Identify which cell holds the provided text, then report its [X, Y] central coordinate. 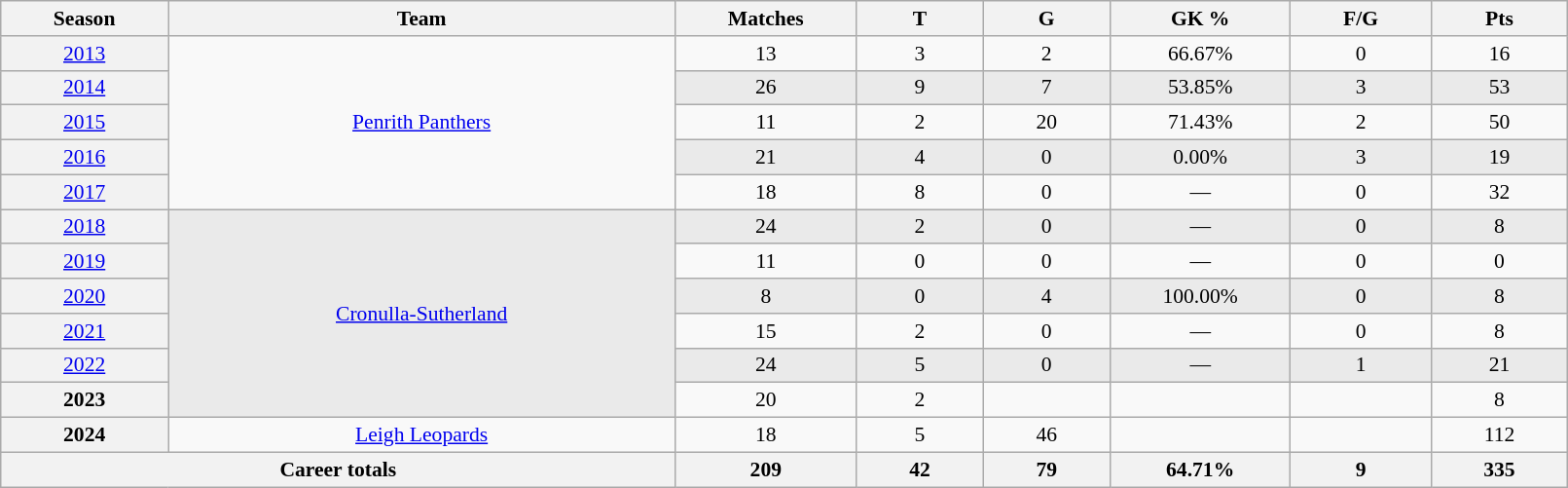
2021 [85, 331]
64.71% [1200, 469]
46 [1046, 435]
Career totals [339, 469]
79 [1046, 469]
112 [1499, 435]
2016 [85, 158]
T [920, 19]
71.43% [1200, 123]
Penrith Panthers [422, 123]
Pts [1499, 19]
Team [422, 19]
2015 [85, 123]
0.00% [1200, 158]
53.85% [1200, 88]
2022 [85, 365]
2017 [85, 192]
Matches [766, 19]
7 [1046, 88]
2014 [85, 88]
2018 [85, 227]
335 [1499, 469]
42 [920, 469]
1 [1361, 365]
GK % [1200, 19]
Cronulla-Sutherland [422, 314]
Season [85, 19]
32 [1499, 192]
16 [1499, 54]
209 [766, 469]
2019 [85, 262]
100.00% [1200, 296]
50 [1499, 123]
2023 [85, 400]
26 [766, 88]
66.67% [1200, 54]
G [1046, 19]
2013 [85, 54]
19 [1499, 158]
15 [766, 331]
2020 [85, 296]
F/G [1361, 19]
13 [766, 54]
2024 [85, 435]
Leigh Leopards [422, 435]
53 [1499, 88]
